Find where the given text appears and provide that cell's center as [x, y] coordinate. 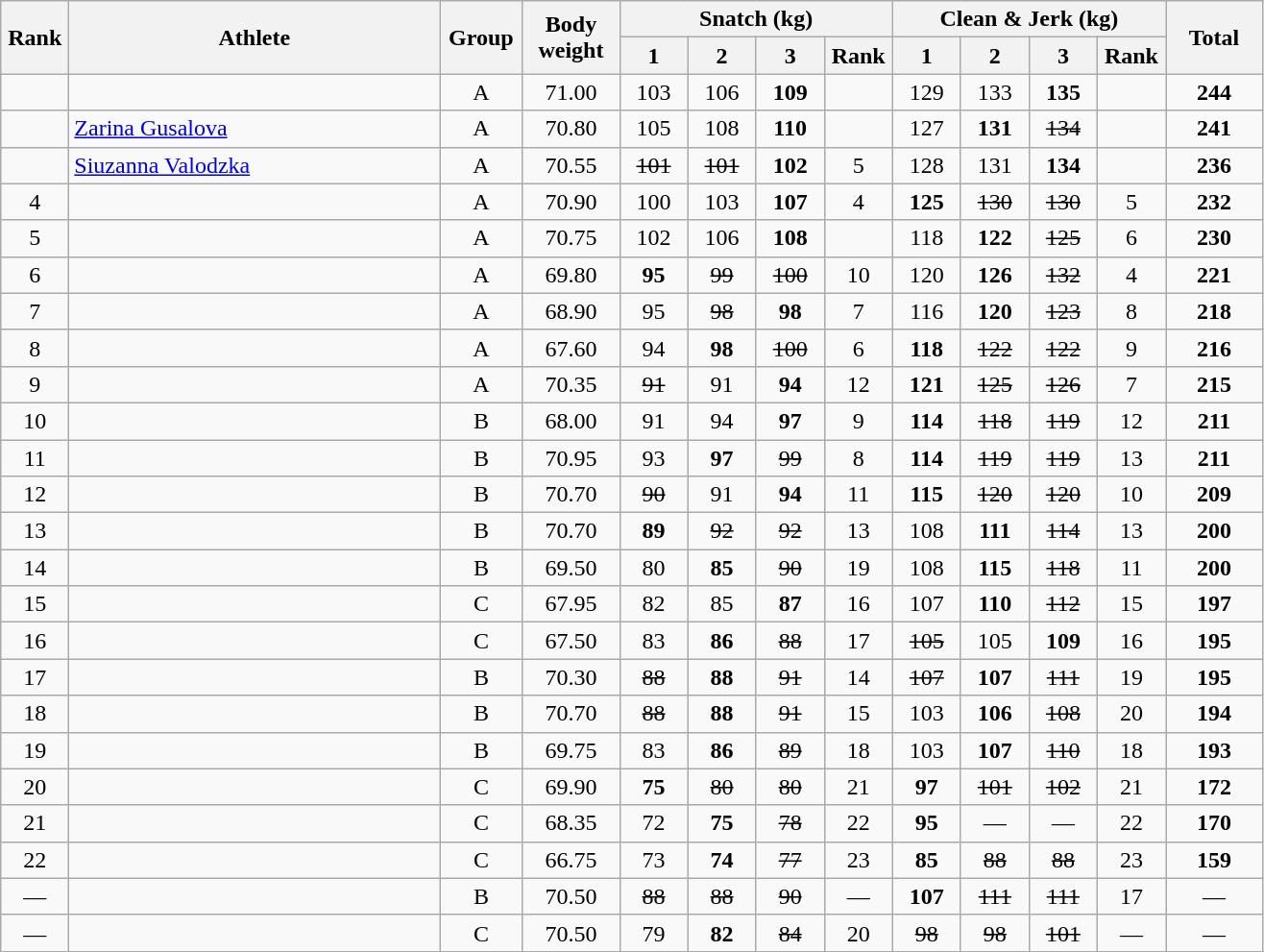
197 [1214, 604]
215 [1214, 384]
69.50 [571, 568]
78 [790, 823]
193 [1214, 750]
Total [1214, 37]
170 [1214, 823]
Athlete [255, 37]
121 [926, 384]
74 [722, 860]
87 [790, 604]
69.75 [571, 750]
159 [1214, 860]
221 [1214, 275]
73 [653, 860]
194 [1214, 714]
67.50 [571, 641]
116 [926, 311]
Snatch (kg) [756, 19]
70.80 [571, 129]
216 [1214, 348]
67.95 [571, 604]
135 [1062, 92]
172 [1214, 787]
132 [1062, 275]
128 [926, 165]
209 [1214, 495]
123 [1062, 311]
70.75 [571, 238]
112 [1062, 604]
241 [1214, 129]
72 [653, 823]
77 [790, 860]
Siuzanna Valodzka [255, 165]
68.00 [571, 421]
68.35 [571, 823]
68.90 [571, 311]
67.60 [571, 348]
Group [481, 37]
79 [653, 933]
71.00 [571, 92]
70.90 [571, 202]
232 [1214, 202]
244 [1214, 92]
Body weight [571, 37]
127 [926, 129]
236 [1214, 165]
70.35 [571, 384]
66.75 [571, 860]
218 [1214, 311]
230 [1214, 238]
Clean & Jerk (kg) [1029, 19]
129 [926, 92]
69.90 [571, 787]
84 [790, 933]
69.80 [571, 275]
70.95 [571, 458]
Zarina Gusalova [255, 129]
70.55 [571, 165]
70.30 [571, 677]
93 [653, 458]
133 [995, 92]
